Scan for the cell matching the given text and deliver its (X, Y) coordinate at center. 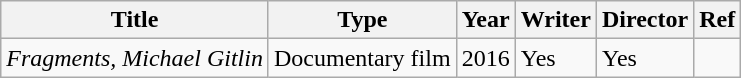
Writer (556, 20)
Ref (718, 20)
Fragments, Michael Gitlin (135, 58)
Director (644, 20)
Type (362, 20)
2016 (486, 58)
Documentary film (362, 58)
Year (486, 20)
Title (135, 20)
